Find where the given text appears and provide that cell's center as (x, y) coordinate. 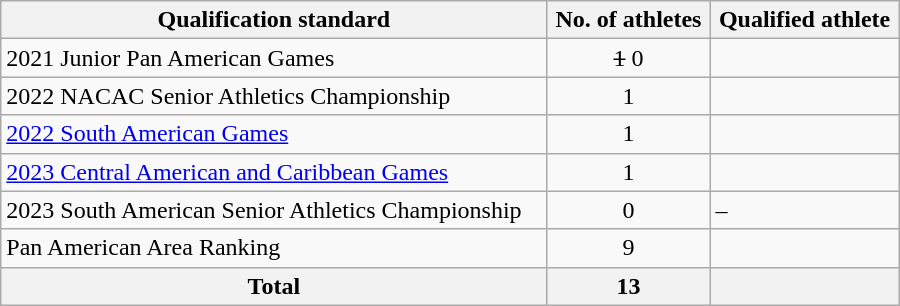
2023 South American Senior Athletics Championship (274, 210)
0 (628, 210)
Pan American Area Ranking (274, 248)
Qualified athlete (804, 20)
2022 NACAC Senior Athletics Championship (274, 96)
2023 Central American and Caribbean Games (274, 172)
2021 Junior Pan American Games (274, 58)
9 (628, 248)
– (804, 210)
No. of athletes (628, 20)
2022 South American Games (274, 134)
Total (274, 286)
Qualification standard (274, 20)
13 (628, 286)
1 0 (628, 58)
